Provide the [x, y] coordinate of the cell's center where the given text is located.  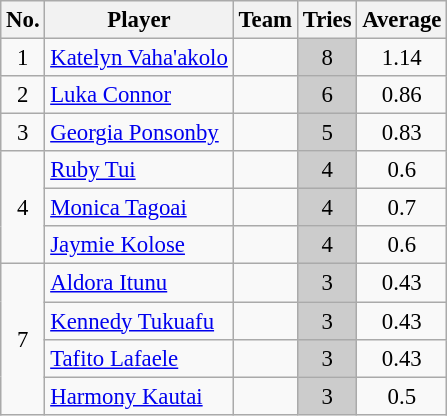
Tafito Lafaele [139, 358]
Georgia Ponsonby [139, 133]
2 [23, 95]
Kennedy Tukuafu [139, 321]
0.83 [402, 133]
Tries [327, 20]
Aldora Itunu [139, 283]
5 [327, 133]
Ruby Tui [139, 170]
0.86 [402, 95]
Monica Tagoai [139, 208]
Team [265, 20]
Player [139, 20]
8 [327, 58]
Average [402, 20]
0.5 [402, 396]
Harmony Kautai [139, 396]
1.14 [402, 58]
Luka Connor [139, 95]
6 [327, 95]
Jaymie Kolose [139, 245]
No. [23, 20]
7 [23, 339]
0.7 [402, 208]
1 [23, 58]
Katelyn Vaha'akolo [139, 58]
